Find where the given text appears and provide that cell's center as [x, y] coordinate. 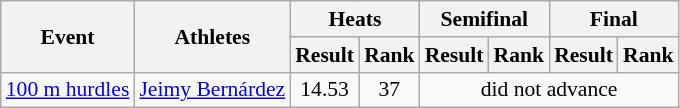
Final [614, 19]
Heats [354, 19]
Jeimy Bernárdez [212, 90]
Athletes [212, 36]
did not advance [550, 90]
Event [68, 36]
14.53 [324, 90]
37 [390, 90]
Semifinal [484, 19]
100 m hurdles [68, 90]
